Search for the cell housing the specified text and yield its [x, y] center coordinate. 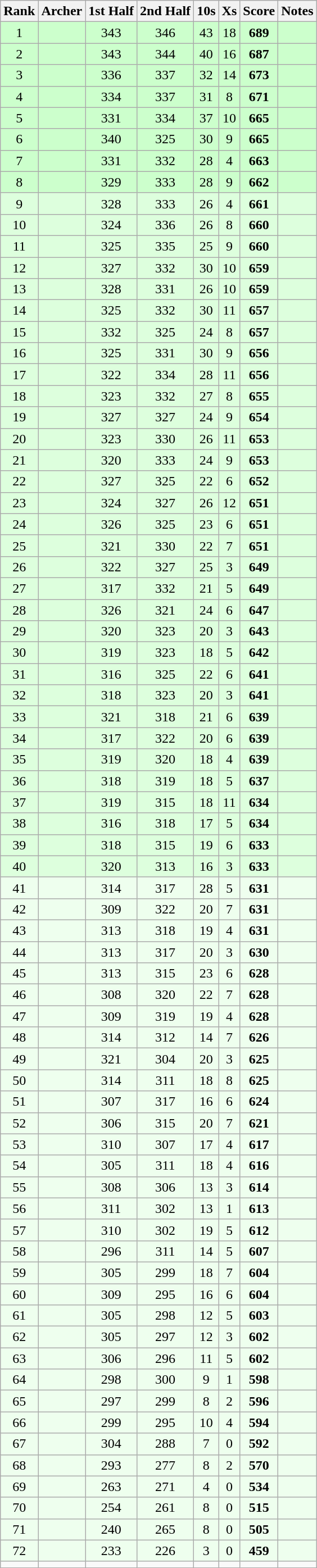
271 [165, 1487]
594 [259, 1422]
71 [19, 1529]
687 [259, 54]
300 [165, 1380]
617 [259, 1144]
616 [259, 1166]
53 [19, 1144]
65 [19, 1401]
63 [19, 1358]
654 [259, 417]
643 [259, 631]
35 [19, 760]
663 [259, 161]
598 [259, 1380]
254 [111, 1508]
38 [19, 824]
630 [259, 952]
34 [19, 738]
66 [19, 1422]
312 [165, 1038]
Notes [297, 11]
Archer [62, 11]
45 [19, 974]
61 [19, 1316]
570 [259, 1465]
64 [19, 1380]
33 [19, 717]
614 [259, 1187]
612 [259, 1230]
62 [19, 1337]
15 [19, 332]
673 [259, 75]
288 [165, 1444]
637 [259, 781]
621 [259, 1123]
534 [259, 1487]
340 [111, 139]
603 [259, 1316]
49 [19, 1059]
263 [111, 1487]
661 [259, 203]
329 [111, 182]
346 [165, 33]
70 [19, 1508]
515 [259, 1508]
67 [19, 1444]
46 [19, 995]
57 [19, 1230]
50 [19, 1080]
72 [19, 1551]
Xs [229, 11]
647 [259, 610]
68 [19, 1465]
Rank [19, 11]
10s [206, 11]
662 [259, 182]
52 [19, 1123]
261 [165, 1508]
42 [19, 909]
47 [19, 1016]
60 [19, 1294]
607 [259, 1251]
226 [165, 1551]
459 [259, 1551]
69 [19, 1487]
293 [111, 1465]
642 [259, 653]
233 [111, 1551]
2nd Half [165, 11]
344 [165, 54]
51 [19, 1102]
56 [19, 1208]
592 [259, 1444]
655 [259, 396]
58 [19, 1251]
1st Half [111, 11]
624 [259, 1102]
265 [165, 1529]
41 [19, 888]
54 [19, 1166]
240 [111, 1529]
Score [259, 11]
689 [259, 33]
596 [259, 1401]
335 [165, 246]
59 [19, 1272]
44 [19, 952]
29 [19, 631]
652 [259, 481]
626 [259, 1038]
613 [259, 1208]
55 [19, 1187]
505 [259, 1529]
36 [19, 781]
277 [165, 1465]
671 [259, 97]
39 [19, 845]
48 [19, 1038]
